Detect which cell encompasses the target text, then output its (x, y) center coordinate. 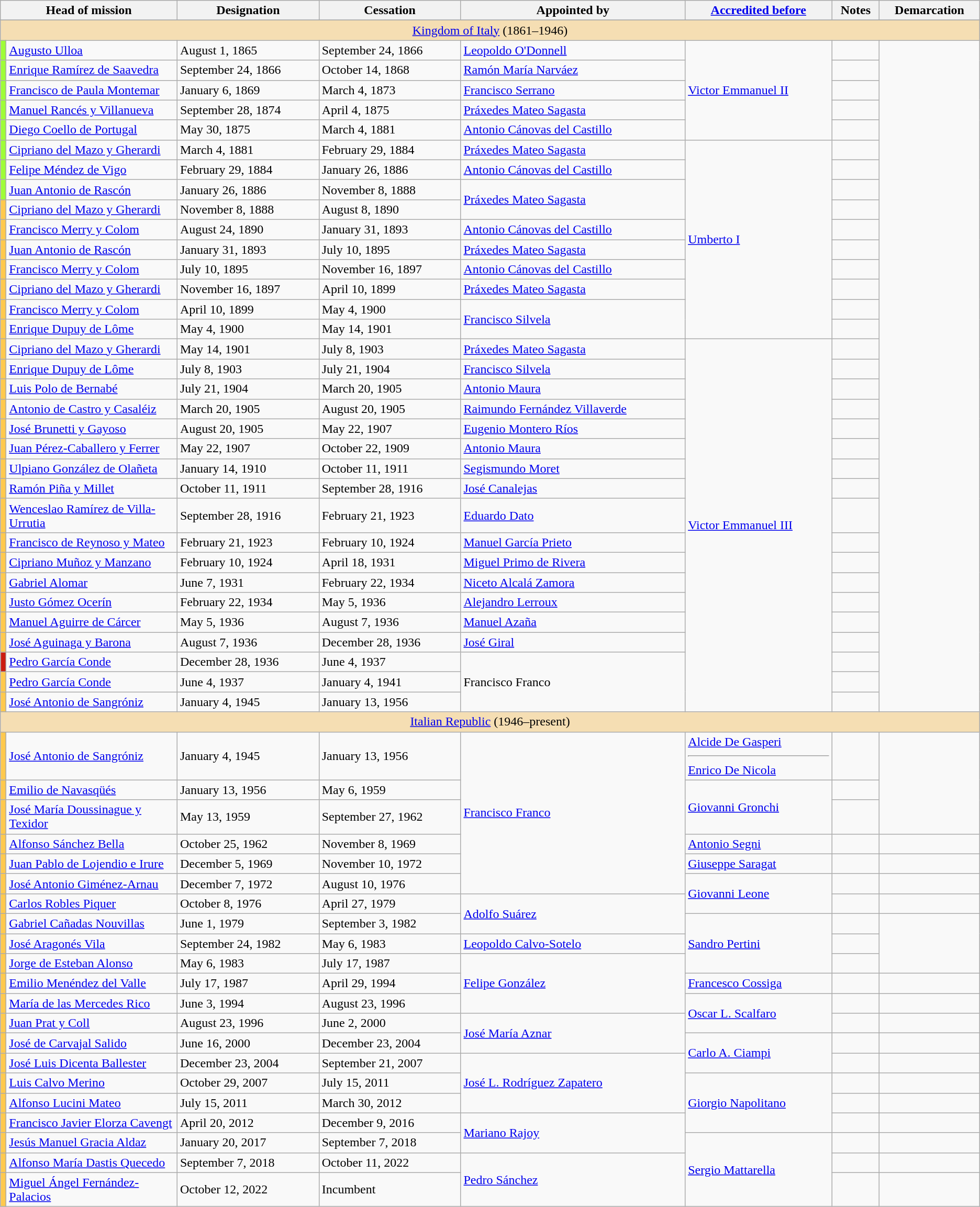
Head of mission (89, 10)
December 7, 1972 (248, 884)
Francesco Cossiga (759, 984)
José Antonio Giménez-Arnau (92, 884)
Alfonso María Dastis Quecedo (92, 1163)
Alcide De GasperiEnrico De Nicola (759, 756)
Giuseppe Saragat (759, 864)
Juan Pérez-Caballero y Ferrer (92, 449)
January 14, 1910 (248, 468)
Sergio Mattarella (759, 1169)
October 25, 1962 (248, 844)
Manuel Rancés y Villanueva (92, 110)
May 13, 1959 (248, 817)
September 24, 1982 (248, 944)
March 4, 1873 (389, 90)
Cessation (389, 10)
Felipe González (573, 984)
Sandro Pertini (759, 943)
May 30, 1875 (248, 130)
November 10, 1972 (389, 864)
Giovanni Leone (759, 893)
Manuel Aguirre de Cárcer (92, 622)
Juan Pablo de Lojendio e Irure (92, 864)
Eduardo Dato (573, 515)
Miguel Primo de Rivera (573, 562)
Francisco de Reynoso y Mateo (92, 542)
April 27, 1979 (389, 903)
Francisco Javier Elorza Cavengt (92, 1123)
April 18, 1931 (389, 562)
Diego Coello de Portugal (92, 130)
Leopoldo Calvo-Sotelo (573, 944)
November 8, 1969 (389, 844)
Ramón María Narváez (573, 70)
Eugenio Montero Ríos (573, 429)
April 4, 1875 (389, 110)
Juan Prat y Coll (92, 1023)
September 21, 2007 (389, 1063)
Emilio Menéndez del Valle (92, 984)
Niceto Alcalá Zamora (573, 583)
Designation (248, 10)
October 12, 2022 (248, 1189)
Antonio Segni (759, 844)
September 28, 1874 (248, 110)
Umberto I (759, 240)
Victor Emmanuel II (759, 90)
José L. Rodríguez Zapatero (573, 1083)
December 9, 2016 (389, 1123)
August 1, 1865 (248, 50)
Mariano Rajoy (573, 1133)
Alfonso Lucini Mateo (92, 1103)
Ulpiano González de Olañeta (92, 468)
April 20, 2012 (248, 1123)
January 20, 2017 (248, 1143)
June 16, 2000 (248, 1043)
José Giral (573, 642)
José Aragonés Vila (92, 944)
April 29, 1994 (389, 984)
Giovanni Gronchi (759, 807)
Appointed by (573, 10)
September 27, 1962 (389, 817)
Manuel García Prieto (573, 542)
Gabriel Alomar (92, 583)
Wenceslao Ramírez de Villa-Urrutia (92, 515)
Miguel Ángel Fernández-Palacios (92, 1189)
José Brunetti y Gayoso (92, 429)
Victor Emmanuel III (759, 526)
Alejandro Lerroux (573, 602)
December 5, 1969 (248, 864)
Gabriel Cañadas Nouvillas (92, 923)
August 8, 1890 (389, 209)
October 22, 1909 (389, 449)
Leopoldo O'Donnell (573, 50)
Incumbent (389, 1189)
Francisco de Paula Montemar (92, 90)
Justo Gómez Ocerín (92, 602)
Felipe Méndez de Vigo (92, 170)
Raimundo Fernández Villaverde (573, 409)
Manuel Azaña (573, 622)
June 1, 1979 (248, 923)
Adolfo Suárez (573, 913)
Carlo A. Ciampi (759, 1053)
Oscar L. Scalfaro (759, 1013)
Francisco Serrano (573, 90)
January 6, 1869 (248, 90)
Pedro Sánchez (573, 1180)
Notes (855, 10)
Carlos Robles Piquer (92, 903)
Luis Polo de Bernabé (92, 389)
Emilio de Navasqüés (92, 790)
October 29, 2007 (248, 1083)
Accredited before (759, 10)
José María Doussinague y Texidor (92, 817)
Italian Republic (1946–present) (490, 722)
Segismundo Moret (573, 468)
Alfonso Sánchez Bella (92, 844)
June 3, 1994 (248, 1003)
José Luis Dicenta Ballester (92, 1063)
August 10, 1976 (389, 884)
June 7, 1931 (248, 583)
September 3, 1982 (389, 923)
José de Carvajal Salido (92, 1043)
Antonio de Castro y Casaléiz (92, 409)
August 24, 1890 (248, 229)
Luis Calvo Merino (92, 1083)
Giorgio Napolitano (759, 1103)
October 11, 2022 (389, 1163)
José María Aznar (573, 1033)
October 8, 1976 (248, 903)
May 6, 1959 (389, 790)
Cipriano Muñoz y Manzano (92, 562)
March 30, 2012 (389, 1103)
José Canalejas (573, 488)
Augusto Ulloa (92, 50)
January 4, 1941 (389, 682)
Enrique Ramírez de Saavedra (92, 70)
Ramón Piña y Millet (92, 488)
October 14, 1868 (389, 70)
Jesús Manuel Gracia Aldaz (92, 1143)
Kingdom of Italy (1861–1946) (490, 30)
María de las Mercedes Rico (92, 1003)
June 2, 2000 (389, 1023)
Demarcation (930, 10)
José Aguinaga y Barona (92, 642)
Jorge de Esteban Alonso (92, 964)
